Determine the [X, Y] coordinate at the center of the cell enclosing the given text.  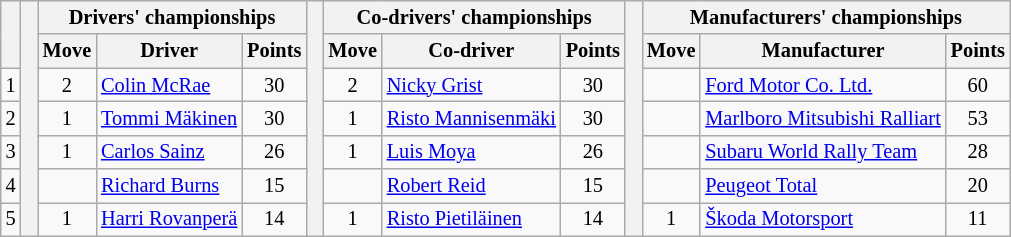
Škoda Motorsport [822, 219]
Nicky Grist [472, 85]
3 [11, 152]
20 [978, 186]
Marlboro Mitsubishi Ralliart [822, 118]
Manufacturer [822, 51]
Drivers' championships [172, 17]
53 [978, 118]
Co-driver [472, 51]
Harri Rovanperä [169, 219]
Ford Motor Co. Ltd. [822, 85]
Driver [169, 51]
11 [978, 219]
Tommi Mäkinen [169, 118]
Carlos Sainz [169, 152]
Peugeot Total [822, 186]
Co-drivers' championships [474, 17]
4 [11, 186]
Risto Mannisenmäki [472, 118]
Robert Reid [472, 186]
Richard Burns [169, 186]
28 [978, 152]
Manufacturers' championships [826, 17]
Risto Pietiläinen [472, 219]
5 [11, 219]
Luis Moya [472, 152]
60 [978, 85]
Colin McRae [169, 85]
Subaru World Rally Team [822, 152]
